Scan for the cell matching the given text and deliver its [x, y] coordinate at center. 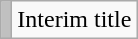
Interim title [74, 20]
